Find where the given text appears and provide that cell's center as (X, Y) coordinate. 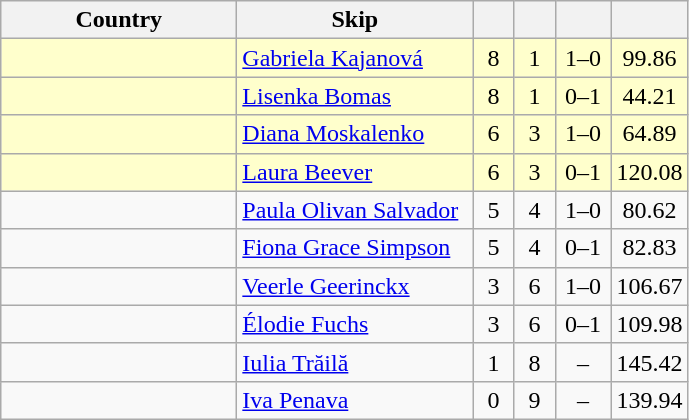
Élodie Fuchs (355, 324)
44.21 (650, 96)
145.42 (650, 362)
Iva Penava (355, 400)
Fiona Grace Simpson (355, 248)
139.94 (650, 400)
0 (494, 400)
Iulia Trăilă (355, 362)
109.98 (650, 324)
Paula Olivan Salvador (355, 210)
64.89 (650, 134)
Country (119, 20)
99.86 (650, 58)
Veerle Geerinckx (355, 286)
106.67 (650, 286)
Laura Beever (355, 172)
Skip (355, 20)
82.83 (650, 248)
80.62 (650, 210)
9 (534, 400)
Diana Moskalenko (355, 134)
Lisenka Bomas (355, 96)
120.08 (650, 172)
Gabriela Kajanová (355, 58)
